From the cell containing the given text, extract its center point as [x, y] coordinate. 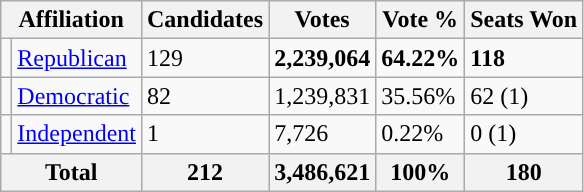
Total [72, 172]
0 (1) [524, 134]
Candidates [204, 20]
1 [204, 134]
1,239,831 [322, 96]
Vote % [420, 20]
Votes [322, 20]
0.22% [420, 134]
Affiliation [72, 20]
Seats Won [524, 20]
7,726 [322, 134]
Independent [77, 134]
180 [524, 172]
82 [204, 96]
100% [420, 172]
118 [524, 58]
35.56% [420, 96]
62 (1) [524, 96]
3,486,621 [322, 172]
Republican [77, 58]
129 [204, 58]
2,239,064 [322, 58]
212 [204, 172]
Democratic [77, 96]
64.22% [420, 58]
